Search for the cell housing the specified text and yield its (X, Y) center coordinate. 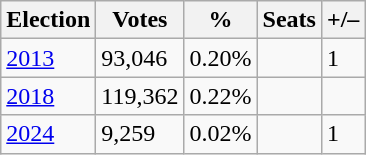
Seats (289, 20)
2013 (48, 58)
+/– (342, 20)
2024 (48, 134)
9,259 (140, 134)
119,362 (140, 96)
2018 (48, 96)
Election (48, 20)
0.20% (220, 58)
Votes (140, 20)
93,046 (140, 58)
0.22% (220, 96)
0.02% (220, 134)
% (220, 20)
